Provide the [X, Y] coordinate of the cell's center where the given text is located.  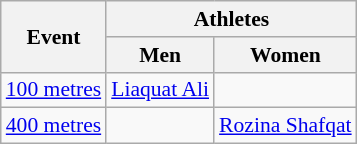
Athletes [231, 19]
Rozina Shafqat [286, 126]
Liaquat Ali [160, 90]
Men [160, 55]
400 metres [54, 126]
100 metres [54, 90]
Event [54, 36]
Women [286, 55]
